Find where the given text appears and provide that cell's center as (x, y) coordinate. 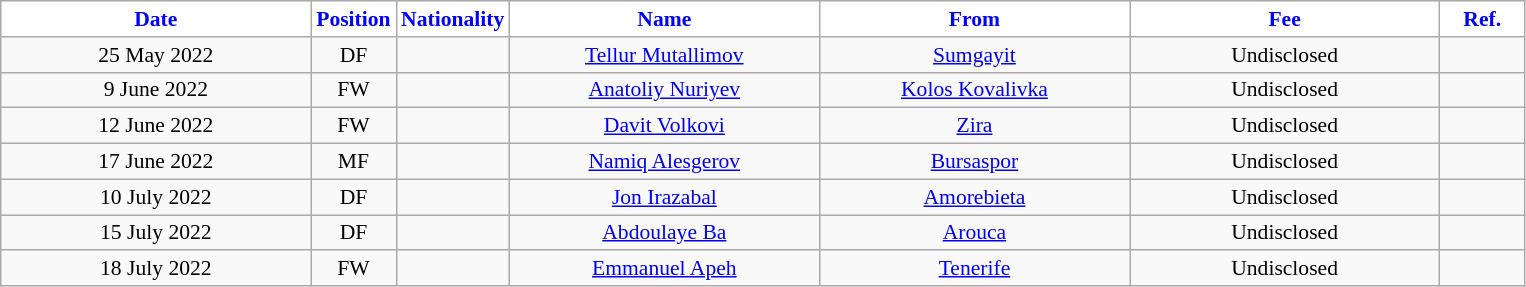
12 June 2022 (156, 126)
Namiq Alesgerov (664, 162)
Anatoliy Nuriyev (664, 90)
Date (156, 19)
Jon Irazabal (664, 197)
Position (354, 19)
Ref. (1482, 19)
Emmanuel Apeh (664, 269)
Abdoulaye Ba (664, 233)
Nationality (452, 19)
Tenerife (974, 269)
18 July 2022 (156, 269)
Name (664, 19)
Kolos Kovalivka (974, 90)
Bursaspor (974, 162)
17 June 2022 (156, 162)
Arouca (974, 233)
25 May 2022 (156, 55)
Tellur Mutallimov (664, 55)
Sumgayit (974, 55)
Davit Volkovi (664, 126)
15 July 2022 (156, 233)
From (974, 19)
Fee (1285, 19)
10 July 2022 (156, 197)
Amorebieta (974, 197)
9 June 2022 (156, 90)
MF (354, 162)
Zira (974, 126)
